Locate the cell with the specified text and output its (X, Y) center coordinate. 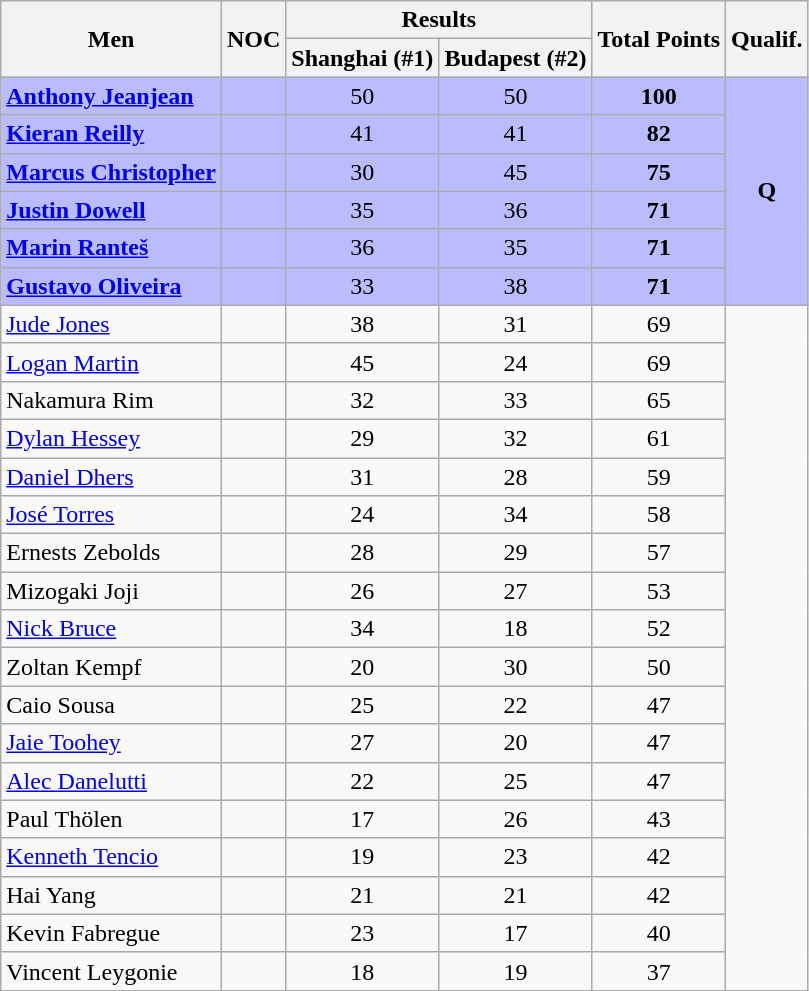
Caio Sousa (112, 705)
53 (659, 591)
Zoltan Kempf (112, 667)
Results (439, 20)
Q (767, 191)
Daniel Dhers (112, 477)
Anthony Jeanjean (112, 96)
58 (659, 515)
Jaie Toohey (112, 743)
Kieran Reilly (112, 134)
Alec Danelutti (112, 781)
Total Points (659, 39)
José Torres (112, 515)
100 (659, 96)
Nakamura Rim (112, 400)
43 (659, 819)
37 (659, 971)
Budapest (#2) (516, 58)
Nick Bruce (112, 629)
Marin Ranteš (112, 248)
Kevin Fabregue (112, 933)
Logan Martin (112, 362)
82 (659, 134)
Qualif. (767, 39)
52 (659, 629)
NOC (253, 39)
40 (659, 933)
Dylan Hessey (112, 438)
Marcus Christopher (112, 172)
Hai Yang (112, 895)
Justin Dowell (112, 210)
Paul Thölen (112, 819)
Mizogaki Joji (112, 591)
Kenneth Tencio (112, 857)
57 (659, 553)
59 (659, 477)
Men (112, 39)
61 (659, 438)
75 (659, 172)
Ernests Zebolds (112, 553)
Gustavo Oliveira (112, 286)
65 (659, 400)
Jude Jones (112, 324)
Vincent Leygonie (112, 971)
Shanghai (#1) (362, 58)
